Detect which cell encompasses the target text, then output its (X, Y) center coordinate. 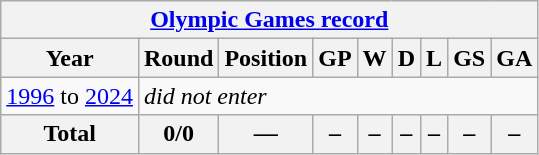
GA (514, 58)
Year (70, 58)
D (406, 58)
did not enter (338, 96)
1996 to 2024 (70, 96)
GS (470, 58)
Position (266, 58)
Round (178, 58)
— (266, 134)
Olympic Games record (270, 20)
0/0 (178, 134)
GP (335, 58)
W (374, 58)
L (434, 58)
Total (70, 134)
